From the cell containing the given text, extract its center point as (X, Y) coordinate. 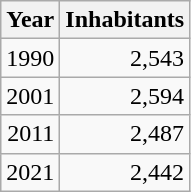
2,442 (125, 172)
2,487 (125, 134)
2001 (30, 96)
2,594 (125, 96)
2,543 (125, 58)
Year (30, 20)
2021 (30, 172)
2011 (30, 134)
1990 (30, 58)
Inhabitants (125, 20)
